Find where the given text appears and provide that cell's center as [X, Y] coordinate. 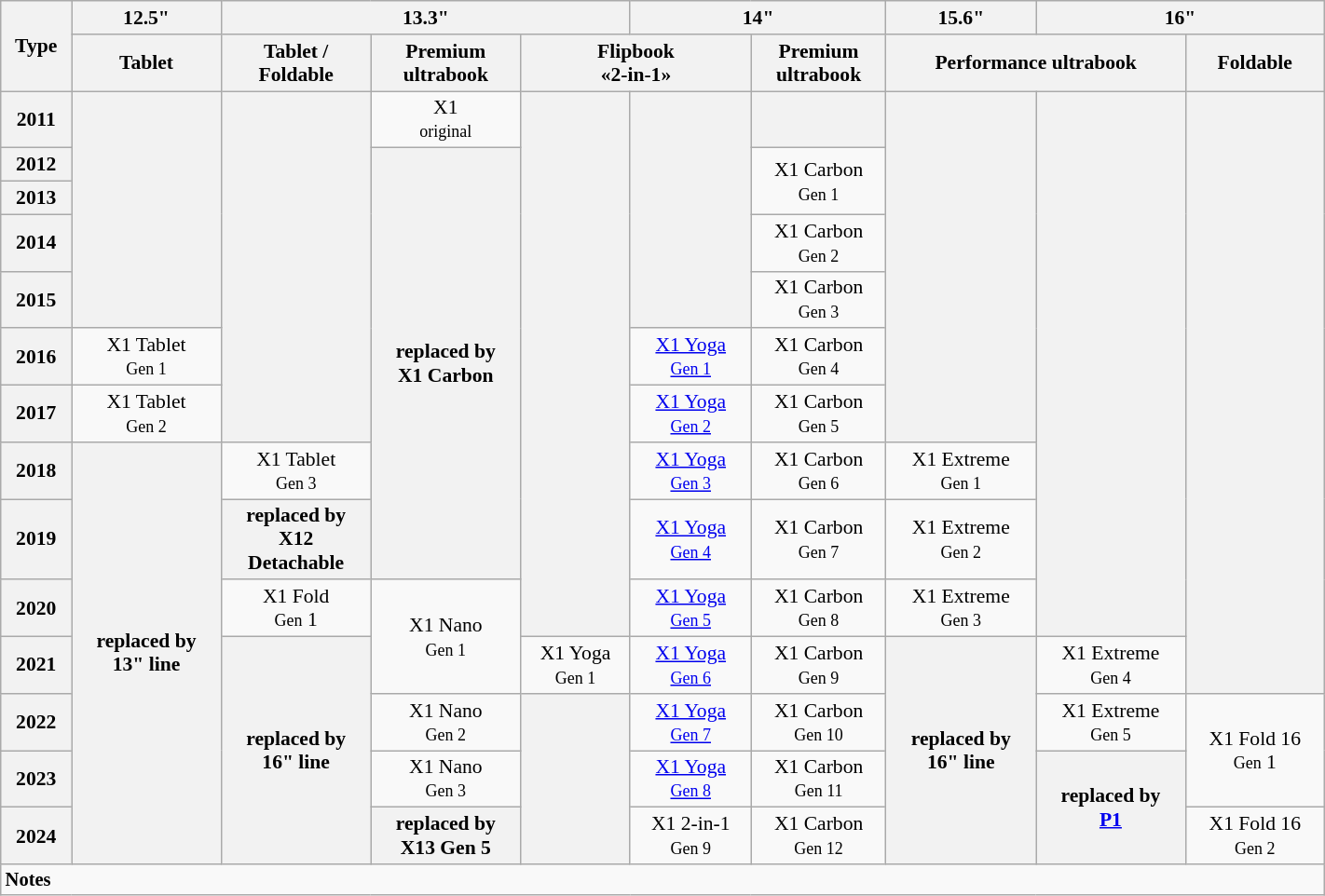
X1 CarbonGen 9 [818, 665]
X1 YogaGen 4 [690, 540]
2015 [36, 300]
replaced by13" line [147, 654]
2011 [36, 119]
2014 [36, 242]
X1 ExtremeGen 1 [962, 471]
X1 ExtremeGen 4 [1111, 665]
replaced byP1 [1111, 808]
X1 YogaGen 3 [690, 471]
2017 [36, 414]
X1 CarbonGen 3 [818, 300]
X1 CarbonGen 1 [818, 181]
X1 NanoGen 3 [445, 779]
X1 YogaGen 5 [690, 609]
X1 Fold 16Gen 2 [1254, 836]
12.5" [147, 18]
X1 YogaGen 8 [690, 779]
X1 CarbonGen 8 [818, 609]
X1 TabletGen 2 [147, 414]
X1 ExtremeGen 3 [962, 609]
X1 CarbonGen 7 [818, 540]
X1 CarbonGen 11 [818, 779]
13.3" [425, 18]
X1 YogaGen 7 [690, 723]
X1 ExtremeGen 5 [1111, 723]
X1 CarbonGen 6 [818, 471]
Foldable [1254, 63]
2012 [36, 165]
Performance ultrabook [1036, 63]
16" [1181, 18]
Tablet /Foldable [296, 63]
2013 [36, 198]
replaced byX1 Carbon [445, 364]
X1 YogaGen 2 [690, 414]
Type [36, 47]
2016 [36, 358]
X1 Fold 16Gen 1 [1254, 751]
X1 NanoGen 2 [445, 723]
Notes [662, 880]
X1 ExtremeGen 2 [962, 540]
X1 2-in-1Gen 9 [690, 836]
2024 [36, 836]
2018 [36, 471]
2023 [36, 779]
2020 [36, 609]
15.6" [962, 18]
X1 CarbonGen 10 [818, 723]
X1original [445, 119]
2022 [36, 723]
replaced byX12Detachable [296, 540]
X1 CarbonGen 5 [818, 414]
replaced byX13 Gen 5 [445, 836]
X1 TabletGen 3 [296, 471]
2019 [36, 540]
14" [758, 18]
Flipbook«2-in-1» [636, 63]
2021 [36, 665]
X1 YogaGen 6 [690, 665]
X1 FoldGen 1 [296, 609]
X1 NanoGen 1 [445, 637]
X1 TabletGen 1 [147, 358]
X1 CarbonGen 4 [818, 358]
Tablet [147, 63]
X1 CarbonGen 12 [818, 836]
X1 CarbonGen 2 [818, 242]
